Return the (x, y) coordinate for the center point of the cell that contains the specified text.  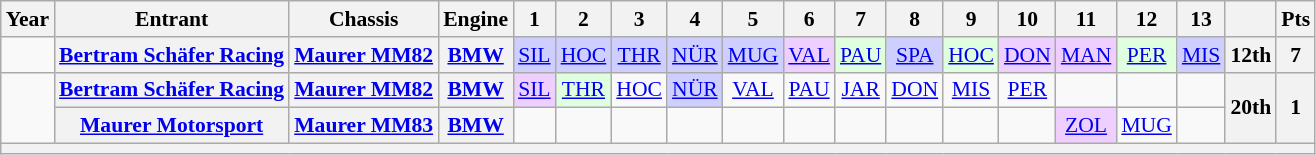
Maurer Motorsport (172, 126)
13 (1202, 19)
MAN (1086, 55)
20th (1250, 108)
Maurer MM83 (364, 126)
Engine (476, 19)
ZOL (1086, 126)
11 (1086, 19)
4 (695, 19)
Entrant (172, 19)
3 (639, 19)
12 (1146, 19)
9 (971, 19)
12th (1250, 55)
8 (914, 19)
Pts (1296, 19)
JAR (860, 90)
6 (809, 19)
SPA (914, 55)
Chassis (364, 19)
2 (584, 19)
5 (754, 19)
10 (1028, 19)
Year (28, 19)
